Provide the [X, Y] coordinate of the cell's center where the given text is located.  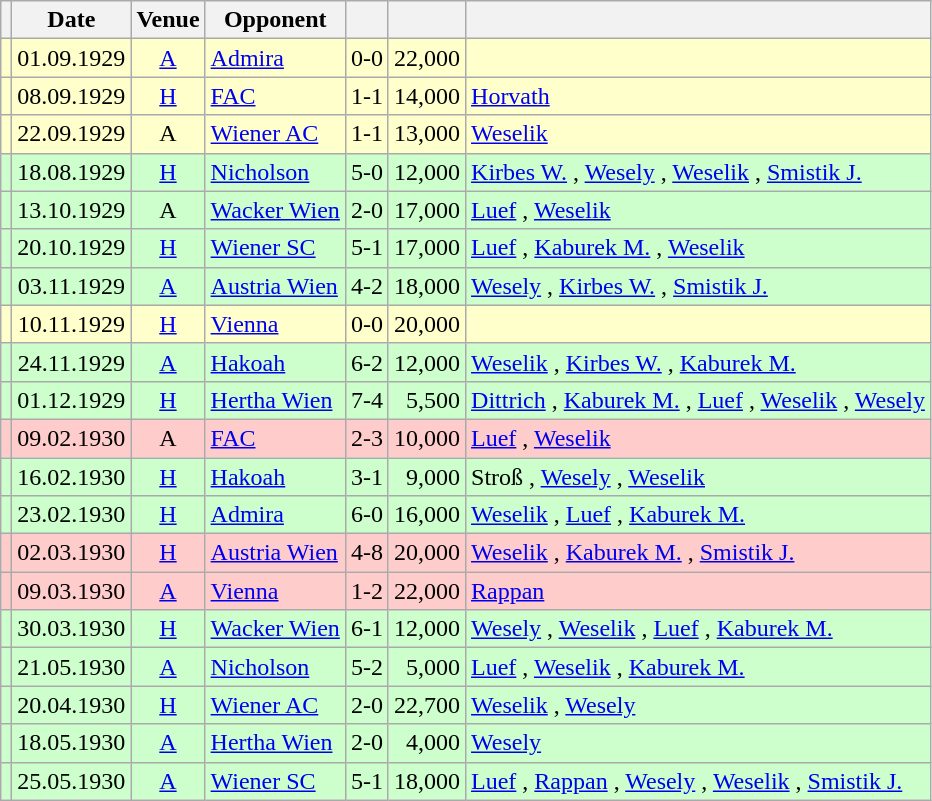
Rappan [698, 591]
2-3 [366, 438]
23.02.1930 [72, 515]
13.10.1929 [72, 210]
6-2 [366, 362]
16,000 [426, 515]
Opponent [275, 20]
4,000 [426, 743]
25.05.1930 [72, 781]
5,500 [426, 400]
10.11.1929 [72, 324]
Weselik , Kirbes W. , Kaburek M. [698, 362]
Date [72, 20]
6-1 [366, 629]
Weselik , Kaburek M. , Smistik J. [698, 553]
Kirbes W. , Wesely , Weselik , Smistik J. [698, 172]
20.10.1929 [72, 248]
01.09.1929 [72, 58]
4-8 [366, 553]
6-0 [366, 515]
Luef , Weselik , Kaburek M. [698, 667]
5,000 [426, 667]
24.11.1929 [72, 362]
14,000 [426, 96]
Horvath [698, 96]
9,000 [426, 477]
10,000 [426, 438]
08.09.1929 [72, 96]
09.02.1930 [72, 438]
18.05.1930 [72, 743]
4-2 [366, 286]
21.05.1930 [72, 667]
18.08.1929 [72, 172]
5-0 [366, 172]
Stroß , Wesely , Weselik [698, 477]
Wesely , Weselik , Luef , Kaburek M. [698, 629]
7-4 [366, 400]
30.03.1930 [72, 629]
Dittrich , Kaburek M. , Luef , Weselik , Wesely [698, 400]
16.02.1930 [72, 477]
20.04.1930 [72, 705]
13,000 [426, 134]
Luef , Kaburek M. , Weselik [698, 248]
22,700 [426, 705]
5-2 [366, 667]
Weselik , Luef , Kaburek M. [698, 515]
09.03.1930 [72, 591]
Wesely , Kirbes W. , Smistik J. [698, 286]
Venue [168, 20]
02.03.1930 [72, 553]
22.09.1929 [72, 134]
Weselik [698, 134]
03.11.1929 [72, 286]
Weselik , Wesely [698, 705]
1-2 [366, 591]
Luef , Rappan , Wesely , Weselik , Smistik J. [698, 781]
Wesely [698, 743]
01.12.1929 [72, 400]
3-1 [366, 477]
